Locate the cell with the specified text and output its (x, y) center coordinate. 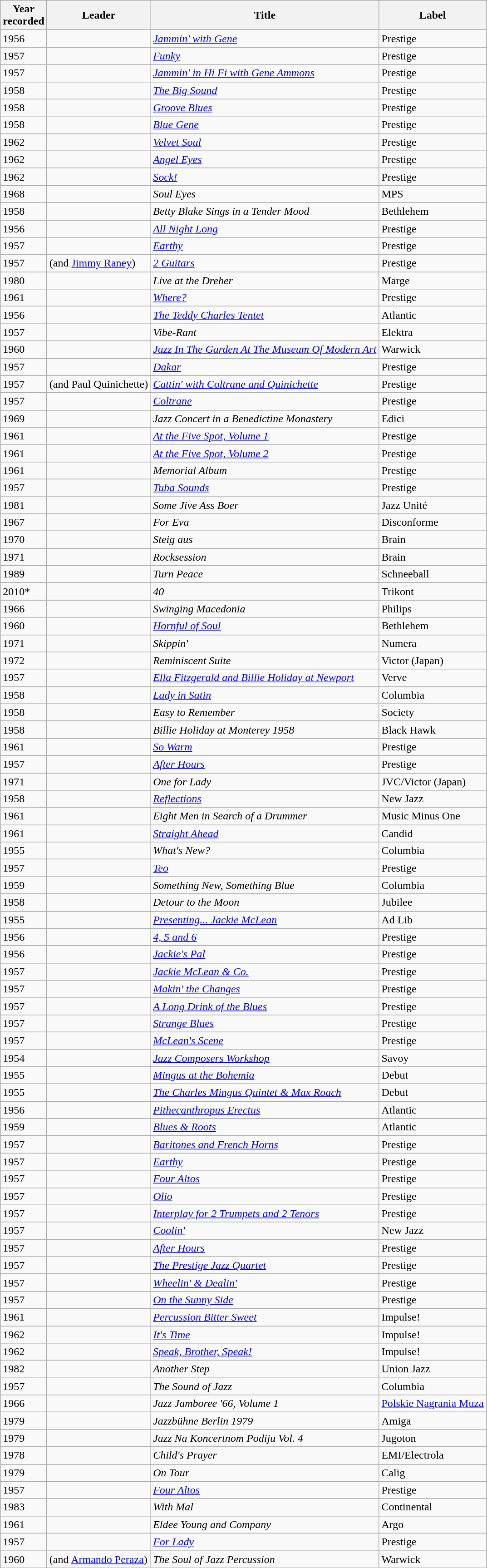
Label (433, 15)
Title (265, 15)
Coltrane (265, 401)
1978 (24, 1455)
Soul Eyes (265, 194)
Verve (433, 678)
1967 (24, 523)
McLean's Scene (265, 1040)
Jazzbühne Berlin 1979 (265, 1421)
Makin' the Changes (265, 989)
2010* (24, 592)
Velvet Soul (265, 142)
(and Jimmy Raney) (98, 263)
Easy to Remember (265, 712)
Eight Men in Search of a Drummer (265, 816)
Coolin' (265, 1231)
Jugoton (433, 1438)
Disconforme (433, 523)
The Soul of Jazz Percussion (265, 1559)
1981 (24, 505)
Pithecanthropus Erectus (265, 1110)
Philips (433, 609)
Blues & Roots (265, 1127)
Jazz Na Koncertnom Podiju Vol. 4 (265, 1438)
Reflections (265, 799)
Dakar (265, 367)
Olio (265, 1196)
2 Guitars (265, 263)
Lady in Satin (265, 695)
Ella Fitzgerald and Billie Holiday at Newport (265, 678)
(and Armando Peraza) (98, 1559)
Vibe-Rant (265, 332)
Jazz Unité (433, 505)
So Warm (265, 747)
Black Hawk (433, 730)
At the Five Spot, Volume 1 (265, 436)
Wheelin' & Dealin' (265, 1282)
Skippin' (265, 643)
1969 (24, 419)
Percussion Bitter Sweet (265, 1317)
EMI/Electrola (433, 1455)
MPS (433, 194)
Eldee Young and Company (265, 1524)
Cattin' with Coltrane and Quinichette (265, 384)
With Mal (265, 1507)
Society (433, 712)
Calig (433, 1473)
Turn Peace (265, 574)
1980 (24, 281)
The Prestige Jazz Quartet (265, 1265)
Victor (Japan) (433, 661)
It's Time (265, 1334)
Betty Blake Sings in a Tender Mood (265, 211)
Another Step (265, 1369)
Memorial Album (265, 470)
Live at the Dreher (265, 281)
Jammin' in Hi Fi with Gene Ammons (265, 73)
A Long Drink of the Blues (265, 1006)
Something New, Something Blue (265, 885)
On Tour (265, 1473)
Jammin' with Gene (265, 39)
Hornful of Soul (265, 626)
1989 (24, 574)
Amiga (433, 1421)
Funky (265, 56)
1954 (24, 1058)
Child's Prayer (265, 1455)
Polskie Nagrania Muza (433, 1404)
One for Lady (265, 781)
Jubilee (433, 902)
For Lady (265, 1542)
For Eva (265, 523)
Angel Eyes (265, 159)
On the Sunny Side (265, 1300)
All Night Long (265, 228)
Music Minus One (433, 816)
Rocksession (265, 557)
Groove Blues (265, 108)
Strange Blues (265, 1023)
40 (265, 592)
Interplay for 2 Trumpets and 2 Tenors (265, 1213)
Year recorded (24, 15)
1970 (24, 540)
Jazz Composers Workshop (265, 1058)
Baritones and French Horns (265, 1144)
1982 (24, 1369)
Reminiscent Suite (265, 661)
Some Jive Ass Boer (265, 505)
The Sound of Jazz (265, 1386)
What's New? (265, 851)
Swinging Macedonia (265, 609)
Tuba Sounds (265, 488)
Schneeball (433, 574)
Jazz Concert in a Benedictine Monastery (265, 419)
Continental (433, 1507)
Marge (433, 281)
Edici (433, 419)
1972 (24, 661)
1968 (24, 194)
Ad Lib (433, 920)
Detour to the Moon (265, 902)
The Charles Mingus Quintet & Max Roach (265, 1093)
Blue Gene (265, 125)
At the Five Spot, Volume 2 (265, 453)
Savoy (433, 1058)
JVC/Victor (Japan) (433, 781)
Steig aus (265, 540)
Numera (433, 643)
Mingus at the Bohemia (265, 1075)
Candid (433, 833)
Jazz In The Garden At The Museum Of Modern Art (265, 350)
Jazz Jamboree '66, Volume 1 (265, 1404)
Trikont (433, 592)
Straight Ahead (265, 833)
1983 (24, 1507)
Teo (265, 868)
Sock! (265, 177)
The Big Sound (265, 90)
Where? (265, 298)
Billie Holiday at Monterey 1958 (265, 730)
Speak, Brother, Speak! (265, 1352)
(and Paul Quinichette) (98, 384)
Jackie's Pal (265, 954)
Argo (433, 1524)
Leader (98, 15)
Jackie McLean & Co. (265, 971)
Elektra (433, 332)
Presenting... Jackie McLean (265, 920)
The Teddy Charles Tentet (265, 315)
4, 5 and 6 (265, 937)
Union Jazz (433, 1369)
